Return the (X, Y) coordinate for the center point of the cell that contains the specified text.  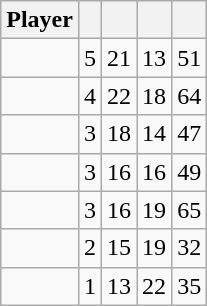
1 (90, 286)
32 (190, 248)
47 (190, 134)
Player (40, 20)
64 (190, 96)
14 (154, 134)
21 (120, 58)
4 (90, 96)
5 (90, 58)
15 (120, 248)
2 (90, 248)
49 (190, 172)
65 (190, 210)
51 (190, 58)
35 (190, 286)
